Search for the cell housing the specified text and yield its [x, y] center coordinate. 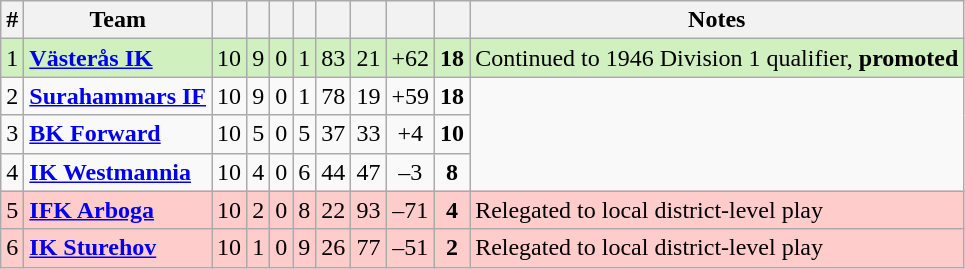
78 [334, 96]
77 [368, 248]
BK Forward [118, 134]
21 [368, 58]
93 [368, 210]
–51 [410, 248]
3 [12, 134]
37 [334, 134]
44 [334, 172]
IK Westmannia [118, 172]
83 [334, 58]
IK Sturehov [118, 248]
33 [368, 134]
19 [368, 96]
Team [118, 20]
Notes [717, 20]
# [12, 20]
+62 [410, 58]
–71 [410, 210]
IFK Arboga [118, 210]
+59 [410, 96]
Surahammars IF [118, 96]
47 [368, 172]
+4 [410, 134]
Continued to 1946 Division 1 qualifier, promoted [717, 58]
–3 [410, 172]
26 [334, 248]
22 [334, 210]
Västerås IK [118, 58]
